From the cell containing the given text, extract its center point as (X, Y) coordinate. 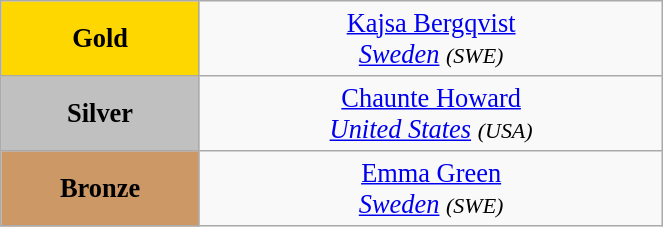
Emma GreenSweden (SWE) (430, 188)
Gold (100, 38)
Kajsa BergqvistSweden (SWE) (430, 38)
Bronze (100, 188)
Chaunte HowardUnited States (USA) (430, 112)
Silver (100, 112)
